Identify which cell holds the provided text, then report its (X, Y) central coordinate. 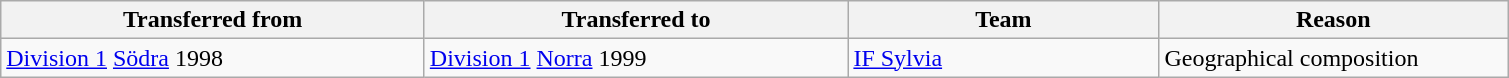
Transferred from (213, 20)
Transferred to (636, 20)
IF Sylvia (1004, 58)
Geographical composition (1334, 58)
Team (1004, 20)
Division 1 Södra 1998 (213, 58)
Division 1 Norra 1999 (636, 58)
Reason (1334, 20)
